Determine the (x, y) coordinate at the center of the cell enclosing the given text.  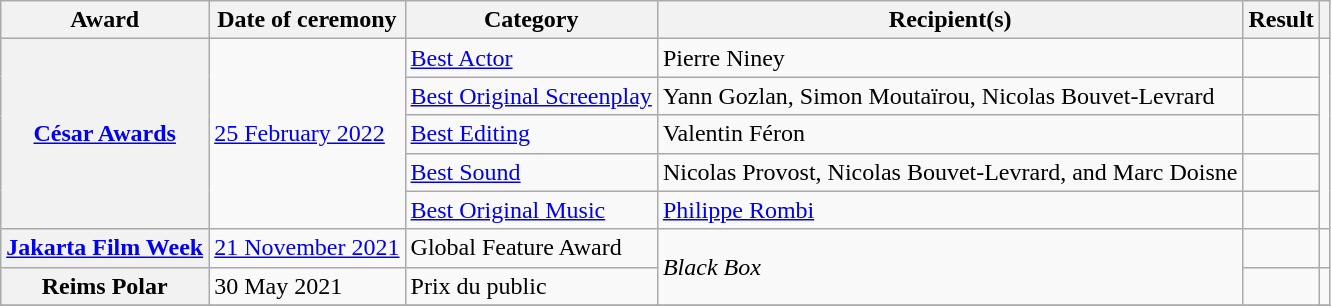
25 February 2022 (307, 134)
Philippe Rombi (950, 210)
Best Original Music (531, 210)
Best Original Screenplay (531, 96)
Date of ceremony (307, 20)
Reims Polar (105, 286)
Result (1281, 20)
Nicolas Provost, Nicolas Bouvet-Levrard, and Marc Doisne (950, 172)
Category (531, 20)
César Awards (105, 134)
21 November 2021 (307, 248)
Black Box (950, 267)
Jakarta Film Week (105, 248)
Valentin Féron (950, 134)
Pierre Niney (950, 58)
Best Actor (531, 58)
Prix du public (531, 286)
Award (105, 20)
Yann Gozlan, Simon Moutaïrou, Nicolas Bouvet-Levrard (950, 96)
Best Editing (531, 134)
30 May 2021 (307, 286)
Best Sound (531, 172)
Recipient(s) (950, 20)
Global Feature Award (531, 248)
